Search for the cell housing the specified text and yield its [x, y] center coordinate. 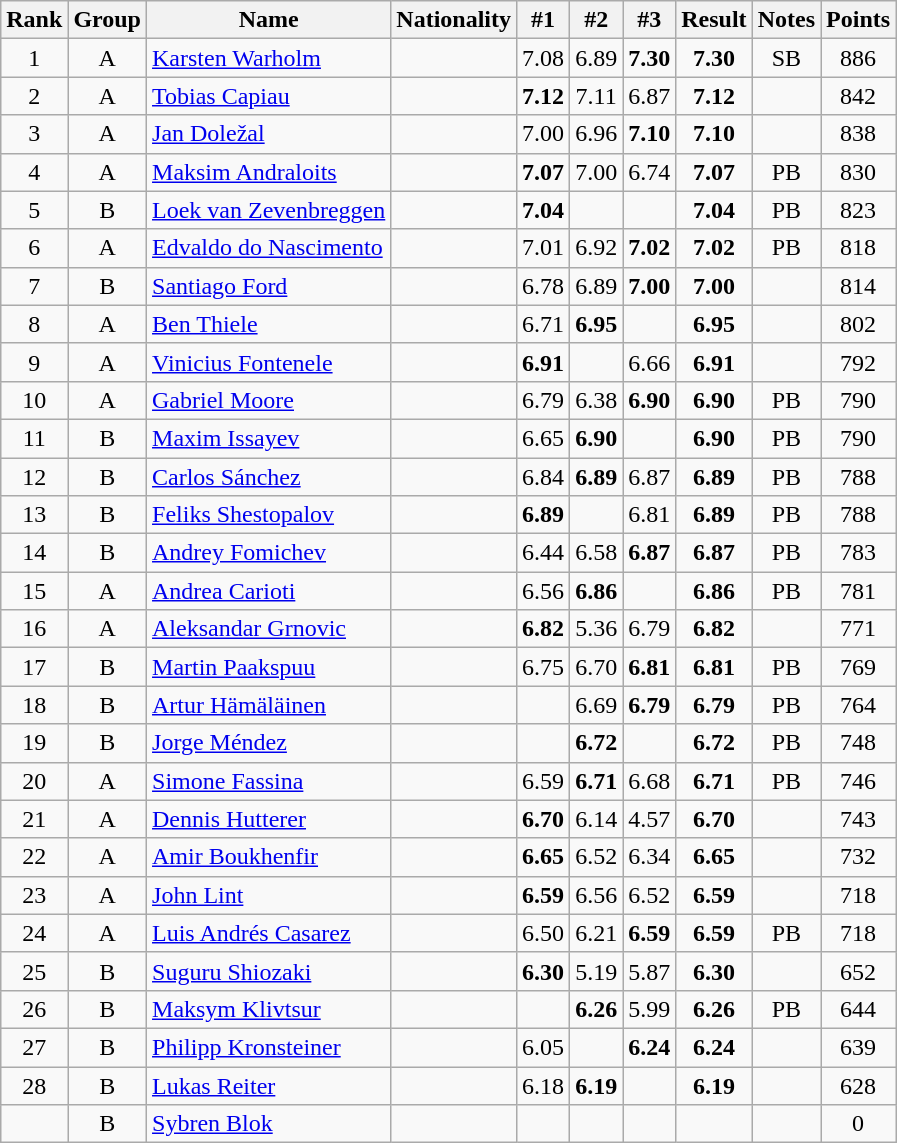
Andrey Fomichev [269, 553]
Lukas Reiter [269, 1085]
6.58 [596, 553]
28 [34, 1085]
Andrea Carioti [269, 591]
Amir Boukhenfir [269, 857]
7.11 [596, 96]
7.01 [544, 248]
6.84 [544, 477]
6.92 [596, 248]
781 [858, 591]
22 [34, 857]
746 [858, 781]
748 [858, 743]
Artur Hämäläinen [269, 705]
18 [34, 705]
6.14 [596, 819]
764 [858, 705]
4.57 [650, 819]
792 [858, 362]
25 [34, 971]
6.05 [544, 1047]
Feliks Shestopalov [269, 515]
8 [34, 324]
SB [786, 58]
842 [858, 96]
823 [858, 210]
2 [34, 96]
7 [34, 286]
6.69 [596, 705]
6.38 [596, 400]
12 [34, 477]
#2 [596, 20]
15 [34, 591]
Group [108, 20]
Martin Paakspuu [269, 667]
20 [34, 781]
6.66 [650, 362]
0 [858, 1124]
Karsten Warholm [269, 58]
#3 [650, 20]
732 [858, 857]
6.50 [544, 933]
Nationality [454, 20]
Vinicius Fontenele [269, 362]
Jan Doležal [269, 134]
4 [34, 172]
5.99 [650, 1009]
743 [858, 819]
6.75 [544, 667]
Notes [786, 20]
639 [858, 1047]
5 [34, 210]
6.74 [650, 172]
Result [714, 20]
6.44 [544, 553]
644 [858, 1009]
628 [858, 1085]
3 [34, 134]
Jorge Méndez [269, 743]
Simone Fassina [269, 781]
Philipp Kronsteiner [269, 1047]
Name [269, 20]
6 [34, 248]
6.78 [544, 286]
769 [858, 667]
6.18 [544, 1085]
Carlos Sánchez [269, 477]
Ben Thiele [269, 324]
10 [34, 400]
John Lint [269, 895]
5.19 [596, 971]
818 [858, 248]
6.34 [650, 857]
21 [34, 819]
802 [858, 324]
Luis Andrés Casarez [269, 933]
13 [34, 515]
24 [34, 933]
Rank [34, 20]
27 [34, 1047]
Points [858, 20]
7.08 [544, 58]
14 [34, 553]
Maxim Issayev [269, 438]
19 [34, 743]
Edvaldo do Nascimento [269, 248]
771 [858, 629]
6.68 [650, 781]
814 [858, 286]
11 [34, 438]
Dennis Hutterer [269, 819]
17 [34, 667]
783 [858, 553]
#1 [544, 20]
Tobias Capiau [269, 96]
1 [34, 58]
830 [858, 172]
Loek van Zevenbreggen [269, 210]
6.96 [596, 134]
652 [858, 971]
Suguru Shiozaki [269, 971]
9 [34, 362]
886 [858, 58]
Maksim Andraloits [269, 172]
6.21 [596, 933]
Gabriel Moore [269, 400]
16 [34, 629]
Sybren Blok [269, 1124]
5.87 [650, 971]
5.36 [596, 629]
838 [858, 134]
Maksym Klivtsur [269, 1009]
23 [34, 895]
Santiago Ford [269, 286]
26 [34, 1009]
Aleksandar Grnovic [269, 629]
